Extract the (x, y) coordinate from the center of the cell holding the provided text.  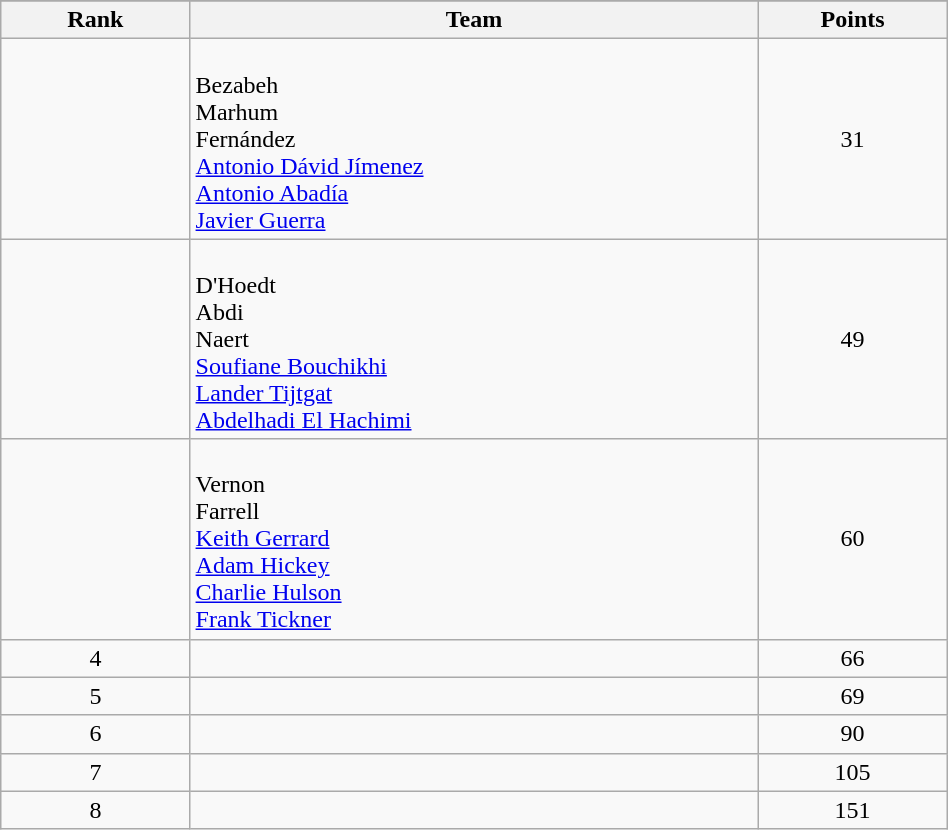
105 (852, 772)
5 (96, 696)
7 (96, 772)
31 (852, 139)
8 (96, 810)
151 (852, 810)
90 (852, 734)
4 (96, 658)
Team (474, 20)
Rank (96, 20)
D'HoedtAbdiNaertSoufiane BouchikhiLander TijtgatAbdelhadi El Hachimi (474, 339)
69 (852, 696)
Points (852, 20)
6 (96, 734)
66 (852, 658)
49 (852, 339)
BezabehMarhumFernándezAntonio Dávid JímenezAntonio AbadíaJavier Guerra (474, 139)
VernonFarrellKeith GerrardAdam HickeyCharlie HulsonFrank Tickner (474, 539)
60 (852, 539)
